Pinpoint the cell where the given text exists, returning its [x, y] midpoint coordinate. 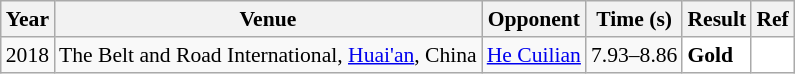
Year [28, 19]
Venue [268, 19]
Result [716, 19]
Gold [716, 55]
2018 [28, 55]
Opponent [534, 19]
7.93–8.86 [634, 55]
He Cuilian [534, 55]
Time (s) [634, 19]
Ref [772, 19]
The Belt and Road International, Huai'an, China [268, 55]
